Identify which cell holds the provided text, then report its [X, Y] central coordinate. 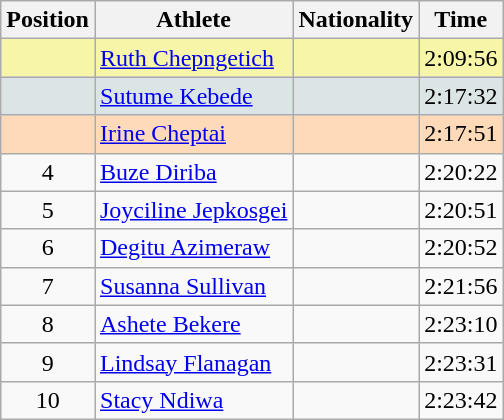
Irine Cheptai [193, 134]
Lindsay Flanagan [193, 362]
Degitu Azimeraw [193, 248]
2:21:56 [461, 286]
2:20:22 [461, 172]
2:23:42 [461, 400]
Sutume Kebede [193, 96]
6 [48, 248]
Time [461, 20]
9 [48, 362]
2:20:51 [461, 210]
4 [48, 172]
8 [48, 324]
2:23:10 [461, 324]
5 [48, 210]
2:17:51 [461, 134]
10 [48, 400]
Buze Diriba [193, 172]
Stacy Ndiwa [193, 400]
Joyciline Jepkosgei [193, 210]
2:09:56 [461, 58]
2:23:31 [461, 362]
Susanna Sullivan [193, 286]
Ruth Chepngetich [193, 58]
Nationality [356, 20]
Ashete Bekere [193, 324]
7 [48, 286]
2:17:32 [461, 96]
2:20:52 [461, 248]
Athlete [193, 20]
Position [48, 20]
